Extract the [X, Y] coordinate from the center of the cell holding the provided text.  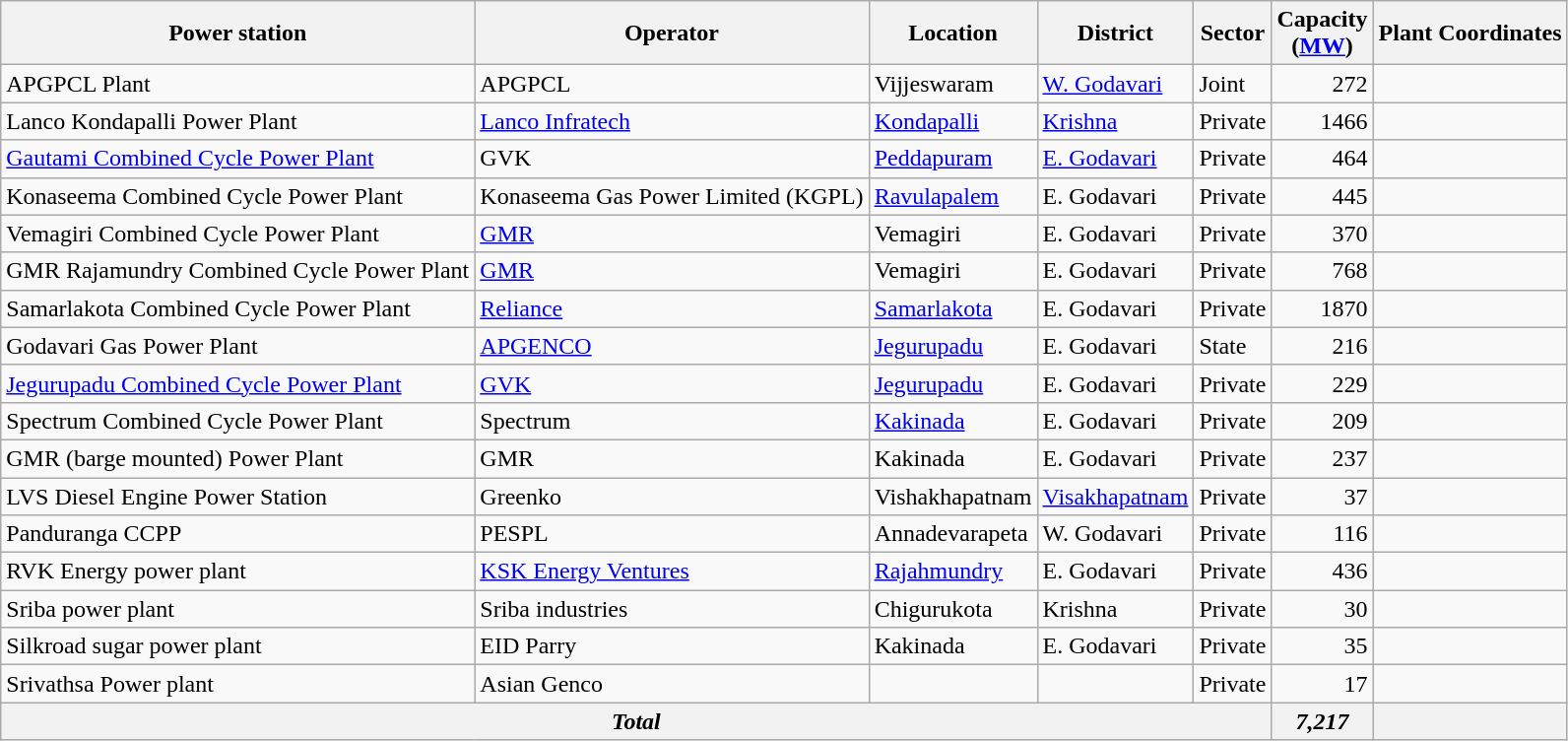
37 [1322, 496]
Spectrum [672, 421]
35 [1322, 646]
Silkroad sugar power plant [238, 646]
237 [1322, 458]
Jegurupadu Combined Cycle Power Plant [238, 383]
Rajahmundry [953, 572]
Capacity(MW) [1322, 34]
Total [636, 721]
Godavari Gas Power Plant [238, 346]
District [1115, 34]
209 [1322, 421]
445 [1322, 196]
Vemagiri Combined Cycle Power Plant [238, 234]
Samarlakota Combined Cycle Power Plant [238, 308]
EID Parry [672, 646]
Gautami Combined Cycle Power Plant [238, 159]
Power station [238, 34]
Spectrum Combined Cycle Power Plant [238, 421]
Ravulapalem [953, 196]
Sriba industries [672, 609]
Peddapuram [953, 159]
PESPL [672, 534]
1870 [1322, 308]
Reliance [672, 308]
Lanco Kondapalli Power Plant [238, 121]
APGPCL Plant [238, 84]
272 [1322, 84]
464 [1322, 159]
Lanco Infratech [672, 121]
Konaseema Combined Cycle Power Plant [238, 196]
Asian Genco [672, 684]
Annadevarapeta [953, 534]
116 [1322, 534]
GMR (barge mounted) Power Plant [238, 458]
Operator [672, 34]
Sector [1233, 34]
Location [953, 34]
370 [1322, 234]
Srivathsa Power plant [238, 684]
229 [1322, 383]
Vishakhapatnam [953, 496]
Samarlakota [953, 308]
Greenko [672, 496]
7,217 [1322, 721]
768 [1322, 271]
APGENCO [672, 346]
APGPCL [672, 84]
Vijjeswaram [953, 84]
RVK Energy power plant [238, 572]
Konaseema Gas Power Limited (KGPL) [672, 196]
LVS Diesel Engine Power Station [238, 496]
30 [1322, 609]
216 [1322, 346]
1466 [1322, 121]
Chigurukota [953, 609]
State [1233, 346]
GMR Rajamundry Combined Cycle Power Plant [238, 271]
17 [1322, 684]
Kondapalli [953, 121]
Plant Coordinates [1470, 34]
Visakhapatnam [1115, 496]
Joint [1233, 84]
Sriba power plant [238, 609]
Panduranga CCPP [238, 534]
KSK Energy Ventures [672, 572]
436 [1322, 572]
